Detect which cell encompasses the target text, then output its (X, Y) center coordinate. 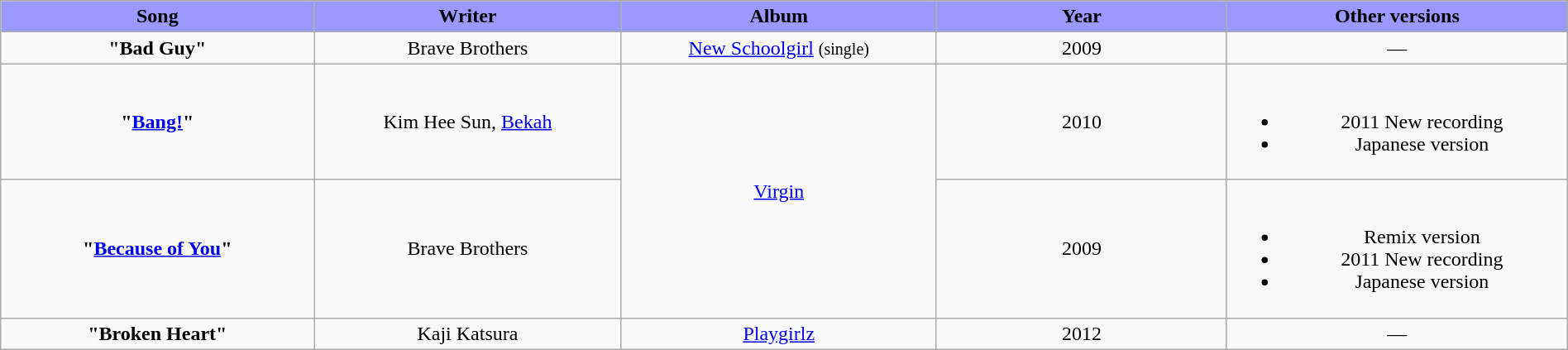
Writer (468, 17)
Remix version2011 New recordingJapanese version (1397, 248)
"Bang!" (157, 122)
Kim Hee Sun, Bekah (468, 122)
Song (157, 17)
"Because of You" (157, 248)
Other versions (1397, 17)
"Broken Heart" (157, 333)
Playgirlz (779, 333)
Album (779, 17)
Year (1082, 17)
2011 New recordingJapanese version (1397, 122)
2010 (1082, 122)
2012 (1082, 333)
Virgin (779, 190)
Kaji Katsura (468, 333)
"Bad Guy" (157, 48)
New Schoolgirl (single) (779, 48)
